Locate the cell with the specified text and output its (x, y) center coordinate. 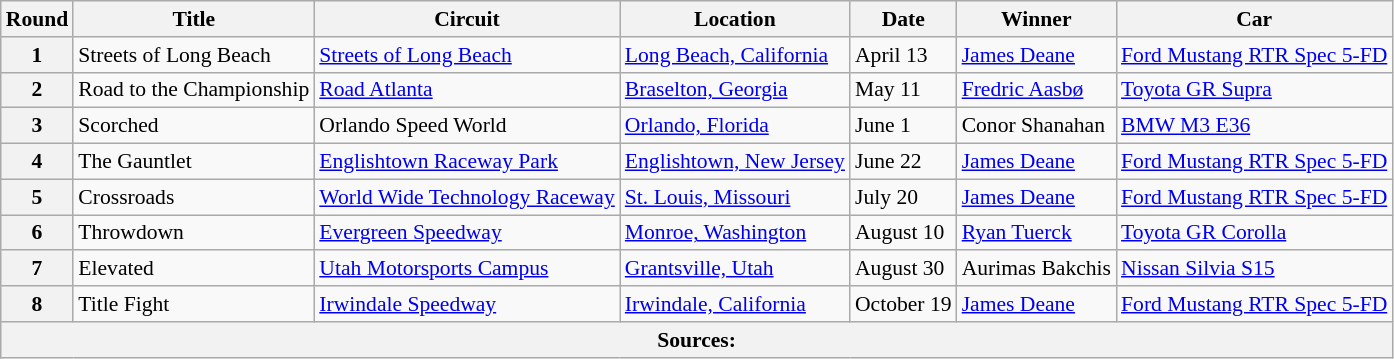
2 (38, 90)
6 (38, 233)
Braselton, Georgia (735, 90)
August 30 (904, 269)
8 (38, 304)
Ryan Tuerck (1036, 233)
Evergreen Speedway (467, 233)
Toyota GR Supra (1254, 90)
Irwindale, California (735, 304)
The Gauntlet (194, 162)
Car (1254, 19)
Crossroads (194, 197)
Round (38, 19)
St. Louis, Missouri (735, 197)
Date (904, 19)
Throwdown (194, 233)
April 13 (904, 55)
5 (38, 197)
Scorched (194, 126)
Winner (1036, 19)
Title Fight (194, 304)
Sources: (697, 340)
June 1 (904, 126)
1 (38, 55)
Title (194, 19)
Long Beach, California (735, 55)
Irwindale Speedway (467, 304)
June 22 (904, 162)
3 (38, 126)
Road to the Championship (194, 90)
Nissan Silvia S15 (1254, 269)
Toyota GR Corolla (1254, 233)
Road Atlanta (467, 90)
Englishtown Raceway Park (467, 162)
August 10 (904, 233)
Elevated (194, 269)
Grantsville, Utah (735, 269)
Aurimas Bakchis (1036, 269)
Location (735, 19)
World Wide Technology Raceway (467, 197)
Englishtown, New Jersey (735, 162)
4 (38, 162)
BMW M3 E36 (1254, 126)
May 11 (904, 90)
Circuit (467, 19)
October 19 (904, 304)
July 20 (904, 197)
7 (38, 269)
Orlando Speed World (467, 126)
Monroe, Washington (735, 233)
Orlando, Florida (735, 126)
Conor Shanahan (1036, 126)
Fredric Aasbø (1036, 90)
Utah Motorsports Campus (467, 269)
